Return (x, y) of the center of cell containing provided text 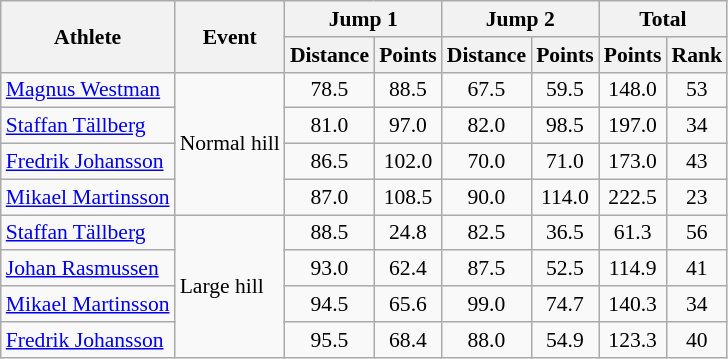
87.0 (330, 197)
Magnus Westman (88, 90)
52.5 (565, 269)
148.0 (633, 90)
61.3 (633, 233)
222.5 (633, 197)
82.0 (486, 126)
99.0 (486, 304)
Total (663, 19)
94.5 (330, 304)
65.6 (408, 304)
56 (696, 233)
59.5 (565, 90)
98.5 (565, 126)
197.0 (633, 126)
87.5 (486, 269)
36.5 (565, 233)
Rank (696, 55)
81.0 (330, 126)
95.5 (330, 340)
90.0 (486, 197)
43 (696, 162)
86.5 (330, 162)
114.9 (633, 269)
114.0 (565, 197)
93.0 (330, 269)
82.5 (486, 233)
53 (696, 90)
97.0 (408, 126)
Large hill (230, 286)
41 (696, 269)
102.0 (408, 162)
Normal hill (230, 143)
78.5 (330, 90)
Jump 2 (520, 19)
71.0 (565, 162)
54.9 (565, 340)
Jump 1 (364, 19)
74.7 (565, 304)
140.3 (633, 304)
24.8 (408, 233)
Athlete (88, 36)
23 (696, 197)
70.0 (486, 162)
108.5 (408, 197)
88.0 (486, 340)
40 (696, 340)
68.4 (408, 340)
173.0 (633, 162)
Johan Rasmussen (88, 269)
62.4 (408, 269)
67.5 (486, 90)
Event (230, 36)
123.3 (633, 340)
